Find where the given text appears and provide that cell's center as [x, y] coordinate. 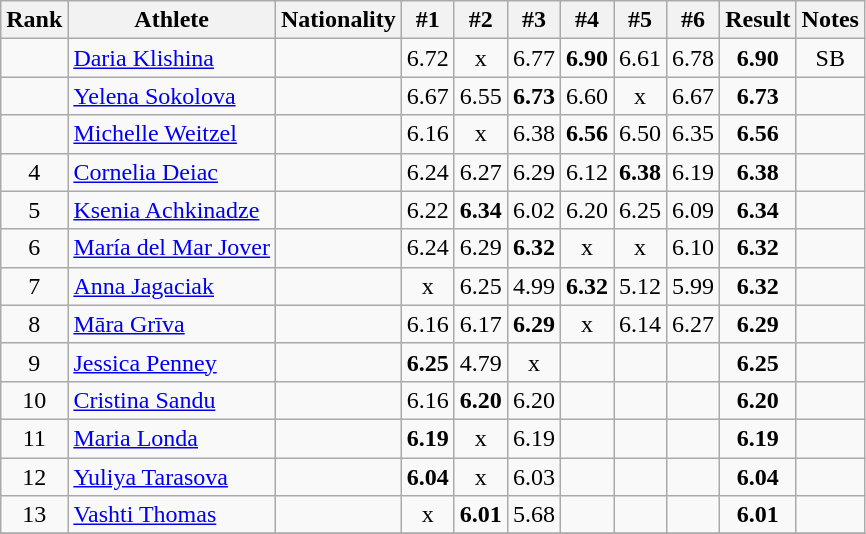
5.68 [534, 515]
5.12 [640, 286]
6 [34, 248]
13 [34, 515]
4.99 [534, 286]
#2 [480, 20]
#4 [586, 20]
4 [34, 172]
Yuliya Tarasova [172, 477]
Māra Grīva [172, 324]
6.12 [586, 172]
10 [34, 400]
6.55 [480, 96]
#3 [534, 20]
Cornelia Deiac [172, 172]
SB [830, 58]
6.61 [640, 58]
#5 [640, 20]
Cristina Sandu [172, 400]
8 [34, 324]
Result [758, 20]
5.99 [694, 286]
Michelle Weitzel [172, 134]
6.78 [694, 58]
Rank [34, 20]
Notes [830, 20]
6.50 [640, 134]
#6 [694, 20]
9 [34, 362]
11 [34, 438]
Maria Londa [172, 438]
5 [34, 210]
Yelena Sokolova [172, 96]
7 [34, 286]
Jessica Penney [172, 362]
4.79 [480, 362]
12 [34, 477]
6.10 [694, 248]
6.22 [428, 210]
Nationality [339, 20]
#1 [428, 20]
Athlete [172, 20]
6.09 [694, 210]
Vashti Thomas [172, 515]
Daria Klishina [172, 58]
6.14 [640, 324]
6.17 [480, 324]
6.35 [694, 134]
6.02 [534, 210]
6.72 [428, 58]
Anna Jagaciak [172, 286]
6.03 [534, 477]
María del Mar Jover [172, 248]
Ksenia Achkinadze [172, 210]
6.77 [534, 58]
6.60 [586, 96]
